Find where the given text appears and provide that cell's center as [X, Y] coordinate. 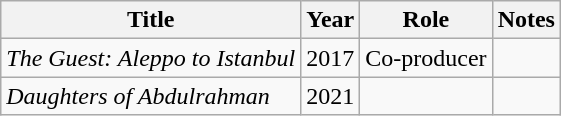
2021 [330, 96]
Co-producer [426, 58]
The Guest: Aleppo to Istanbul [151, 58]
Notes [526, 20]
Role [426, 20]
Daughters of Abdulrahman [151, 96]
Year [330, 20]
2017 [330, 58]
Title [151, 20]
